Detect which cell encompasses the target text, then output its [X, Y] center coordinate. 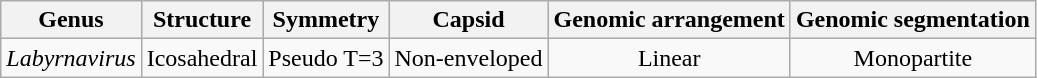
Structure [202, 20]
Genomic segmentation [912, 20]
Symmetry [326, 20]
Pseudo T=3 [326, 58]
Icosahedral [202, 58]
Linear [669, 58]
Capsid [468, 20]
Non-enveloped [468, 58]
Labyrnavirus [71, 58]
Genus [71, 20]
Genomic arrangement [669, 20]
Monopartite [912, 58]
